From the cell containing the given text, extract its center point as [X, Y] coordinate. 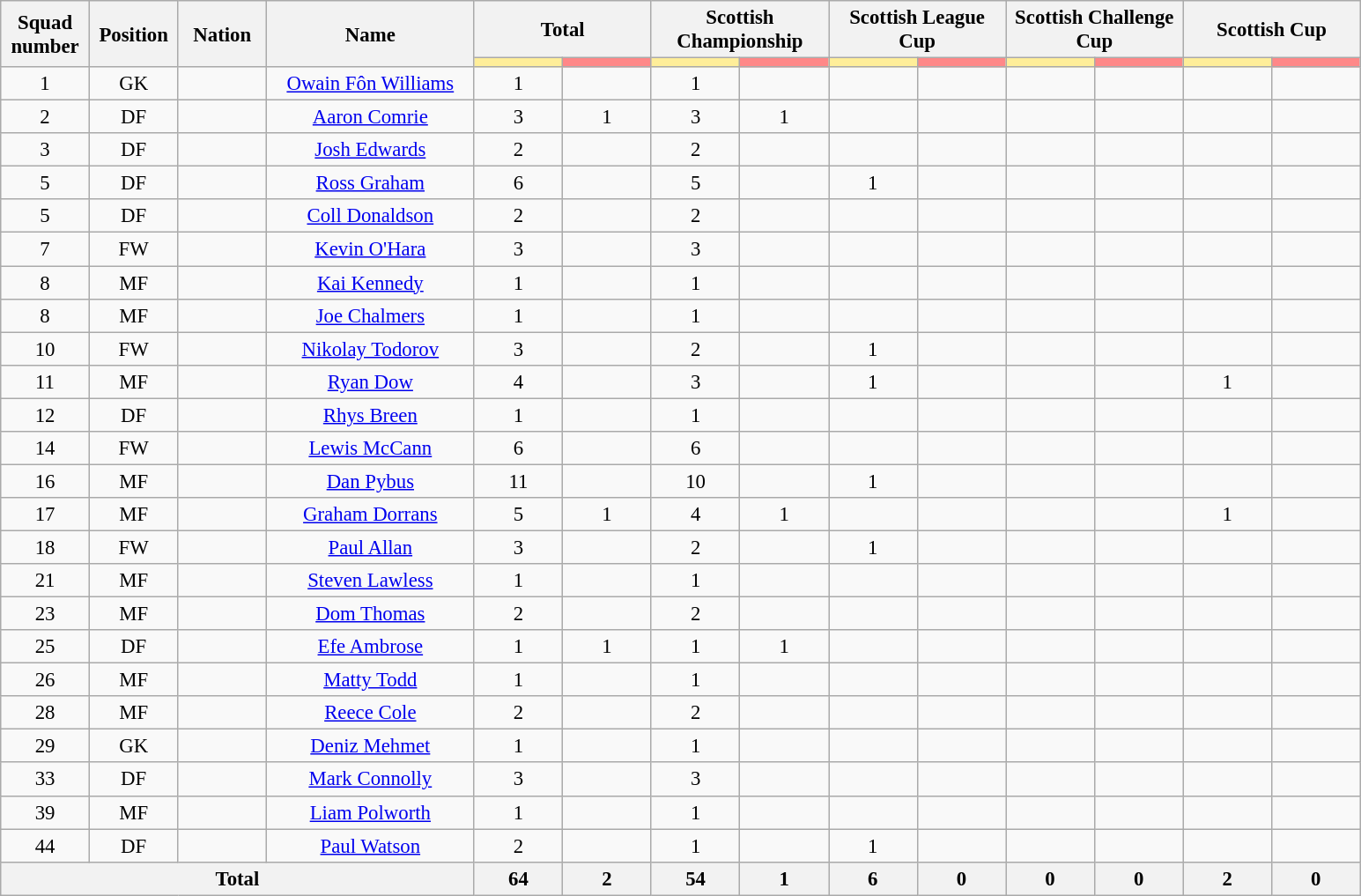
Paul Allan [371, 547]
Steven Lawless [371, 581]
Ryan Dow [371, 381]
18 [46, 547]
23 [46, 614]
Squad number [46, 33]
Scottish Challenge Cup [1094, 30]
Dom Thomas [371, 614]
Kevin O'Hara [371, 249]
Scottish Championship [740, 30]
Graham Dorrans [371, 515]
12 [46, 415]
Reece Cole [371, 713]
26 [46, 680]
Dan Pybus [371, 481]
Scottish Cup [1272, 30]
Rhys Breen [371, 415]
Deniz Mehmet [371, 746]
Scottish League Cup [916, 30]
7 [46, 249]
Mark Connolly [371, 780]
Coll Donaldson [371, 216]
17 [46, 515]
Efe Ambrose [371, 647]
39 [46, 812]
Matty Todd [371, 680]
29 [46, 746]
Name [371, 33]
Ross Graham [371, 183]
Nation [222, 33]
Kai Kennedy [371, 283]
33 [46, 780]
Joe Chalmers [371, 315]
14 [46, 448]
54 [696, 878]
44 [46, 846]
Owain Fôn Williams [371, 84]
Aaron Comrie [371, 117]
28 [46, 713]
16 [46, 481]
Paul Watson [371, 846]
Josh Edwards [371, 150]
21 [46, 581]
Liam Polworth [371, 812]
64 [518, 878]
Lewis McCann [371, 448]
Position [134, 33]
25 [46, 647]
Nikolay Todorov [371, 349]
